Search for the cell housing the specified text and yield its [X, Y] center coordinate. 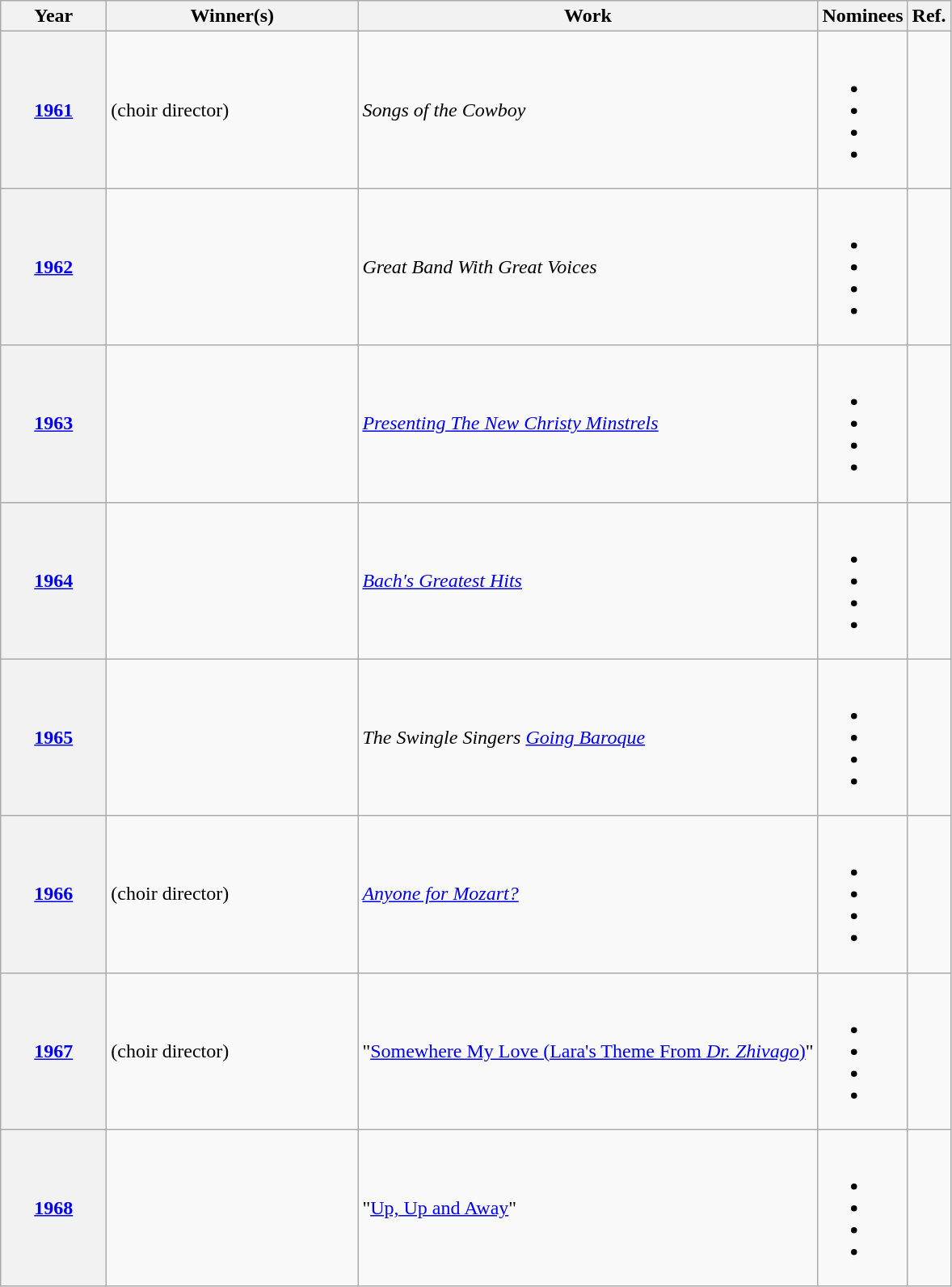
Anyone for Mozart? [588, 894]
Bach's Greatest Hits [588, 580]
Winner(s) [233, 16]
Work [588, 16]
1963 [53, 424]
"Up, Up and Away" [588, 1208]
Presenting The New Christy Minstrels [588, 424]
Great Band With Great Voices [588, 267]
The Swingle Singers Going Baroque [588, 737]
1962 [53, 267]
Ref. [929, 16]
1964 [53, 580]
1968 [53, 1208]
1966 [53, 894]
Songs of the Cowboy [588, 110]
Year [53, 16]
Nominees [863, 16]
1967 [53, 1051]
1965 [53, 737]
"Somewhere My Love (Lara's Theme From Dr. Zhivago)" [588, 1051]
1961 [53, 110]
